Output the [x, y] coordinate of the center of the cell containing the given text.  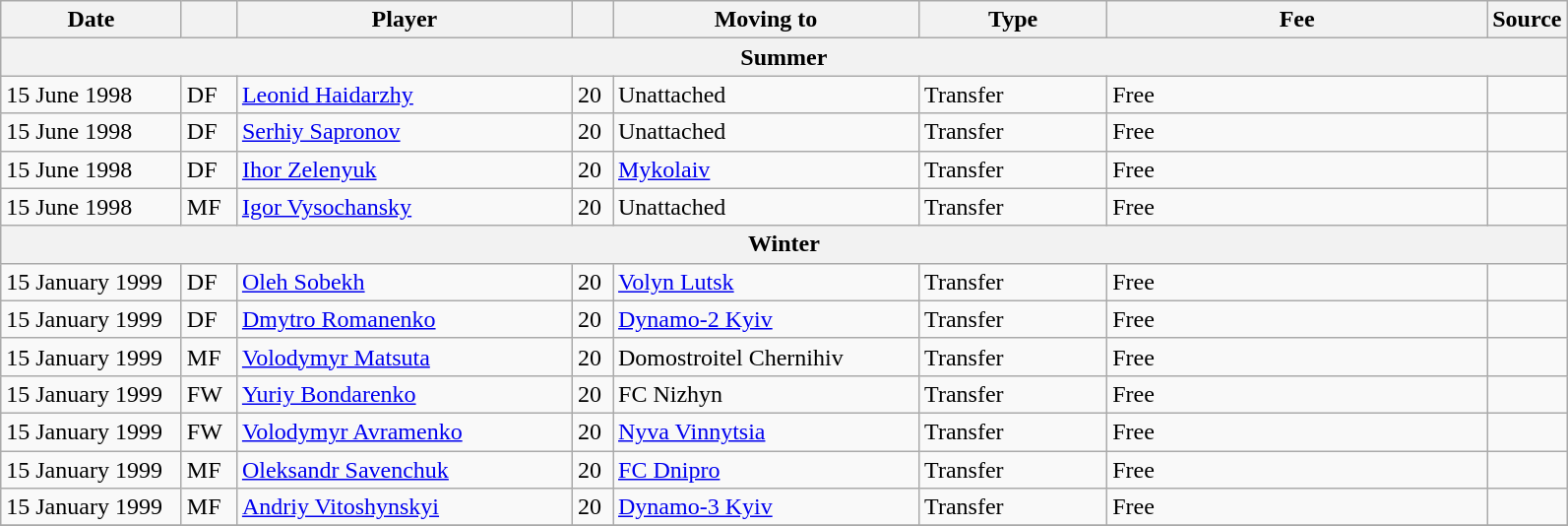
Oleh Sobekh [404, 282]
Mykolaiv [766, 169]
Volodymyr Matsuta [404, 357]
Leonid Haidarzhy [404, 95]
Serhiy Sapronov [404, 132]
Moving to [766, 20]
Dynamo-2 Kyiv [766, 319]
Domostroitel Chernihiv [766, 357]
FC Dnipro [766, 470]
Date [92, 20]
Type [1014, 20]
Oleksandr Savenchuk [404, 470]
Player [404, 20]
Winter [784, 244]
FC Nizhyn [766, 394]
Dmytro Romanenko [404, 319]
Ihor Zelenyuk [404, 169]
Andriy Vitoshynskyi [404, 507]
Source [1528, 20]
Dynamo-3 Kyiv [766, 507]
Yuriy Bondarenko [404, 394]
Igor Vysochansky [404, 207]
Fee [1297, 20]
Volyn Lutsk [766, 282]
Volodymyr Avramenko [404, 431]
Nyva Vinnytsia [766, 431]
Summer [784, 57]
